Search for the cell housing the specified text and yield its [x, y] center coordinate. 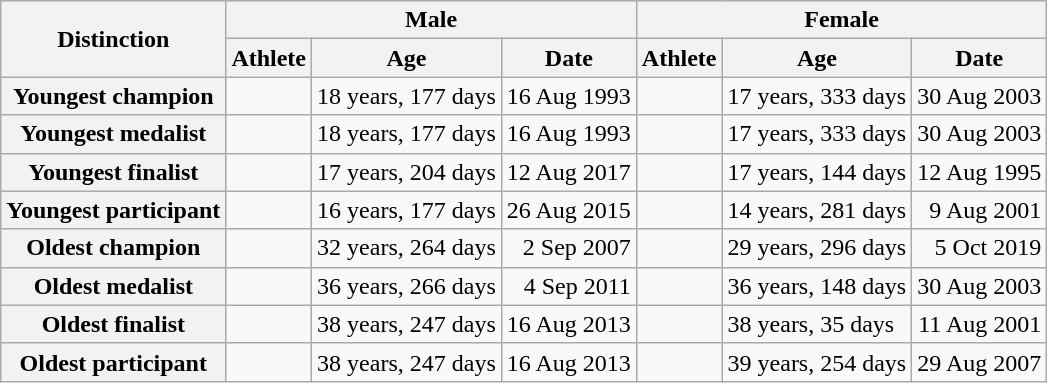
36 years, 148 days [817, 286]
36 years, 266 days [407, 286]
Oldest medalist [114, 286]
32 years, 264 days [407, 248]
38 years, 35 days [817, 324]
17 years, 144 days [817, 172]
16 years, 177 days [407, 210]
12 Aug 2017 [568, 172]
Oldest participant [114, 362]
26 Aug 2015 [568, 210]
Female [841, 20]
Oldest finalist [114, 324]
2 Sep 2007 [568, 248]
Oldest champion [114, 248]
Youngest finalist [114, 172]
5 Oct 2019 [980, 248]
12 Aug 1995 [980, 172]
Youngest participant [114, 210]
Distinction [114, 39]
Youngest champion [114, 96]
4 Sep 2011 [568, 286]
9 Aug 2001 [980, 210]
11 Aug 2001 [980, 324]
14 years, 281 days [817, 210]
17 years, 204 days [407, 172]
29 Aug 2007 [980, 362]
29 years, 296 days [817, 248]
39 years, 254 days [817, 362]
Male [431, 20]
Youngest medalist [114, 134]
